Pinpoint the cell where the given text exists, returning its [x, y] midpoint coordinate. 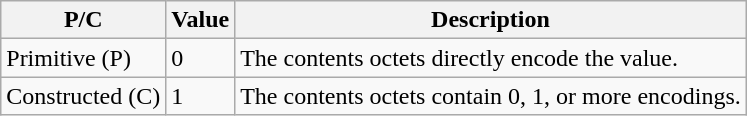
Primitive (P) [84, 58]
P/C [84, 20]
Value [200, 20]
Constructed (C) [84, 96]
1 [200, 96]
Description [491, 20]
The contents octets contain 0, 1, or more encodings. [491, 96]
0 [200, 58]
The contents octets directly encode the value. [491, 58]
